Pinpoint the cell where the given text exists, returning its [X, Y] midpoint coordinate. 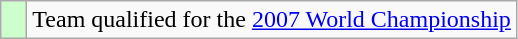
Team qualified for the 2007 World Championship [272, 20]
